Identify which cell holds the provided text, then report its [x, y] central coordinate. 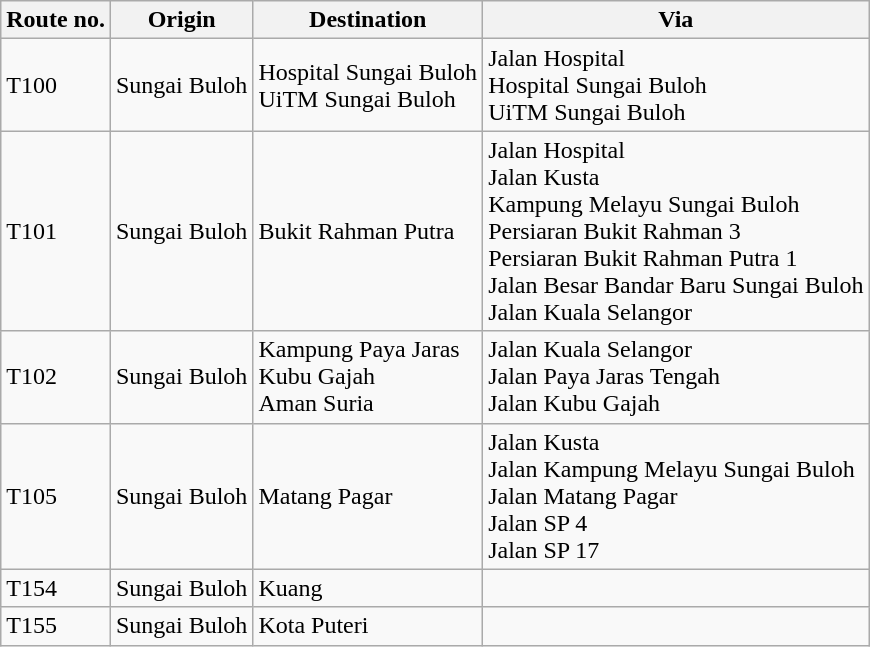
T100 [56, 85]
Origin [181, 20]
Route no. [56, 20]
Kuang [368, 588]
Jalan Kusta Jalan Kampung Melayu Sungai Buloh Jalan Matang Pagar Jalan SP 4 Jalan SP 17 [676, 496]
T102 [56, 377]
Destination [368, 20]
T155 [56, 626]
Hospital Sungai Buloh UiTM Sungai Buloh [368, 85]
T105 [56, 496]
Bukit Rahman Putra [368, 231]
Via [676, 20]
T154 [56, 588]
Jalan Hospital Hospital Sungai Buloh UiTM Sungai Buloh [676, 85]
Kampung Paya Jaras Kubu Gajah Aman Suria [368, 377]
Kota Puteri [368, 626]
Matang Pagar [368, 496]
T101 [56, 231]
Jalan Kuala Selangor Jalan Paya Jaras Tengah Jalan Kubu Gajah [676, 377]
